From the cell containing the given text, extract its center point as [x, y] coordinate. 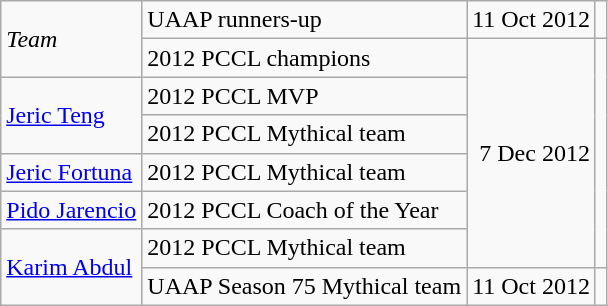
2012 PCCL MVP [304, 96]
Team [72, 39]
2012 PCCL Coach of the Year [304, 210]
Karim Abdul [72, 267]
7 Dec 2012 [532, 153]
UAAP Season 75 Mythical team [304, 286]
2012 PCCL champions [304, 58]
UAAP runners-up [304, 20]
Jeric Fortuna [72, 172]
Jeric Teng [72, 115]
Pido Jarencio [72, 210]
